From the cell containing the given text, extract its center point as (x, y) coordinate. 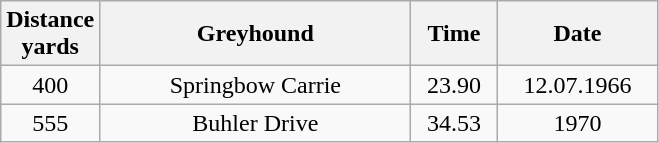
Date (578, 34)
Springbow Carrie (256, 85)
555 (50, 123)
Time (454, 34)
Buhler Drive (256, 123)
400 (50, 85)
23.90 (454, 85)
1970 (578, 123)
34.53 (454, 123)
Greyhound (256, 34)
12.07.1966 (578, 85)
Distance yards (50, 34)
